Extract the [X, Y] coordinate from the center of the cell holding the provided text.  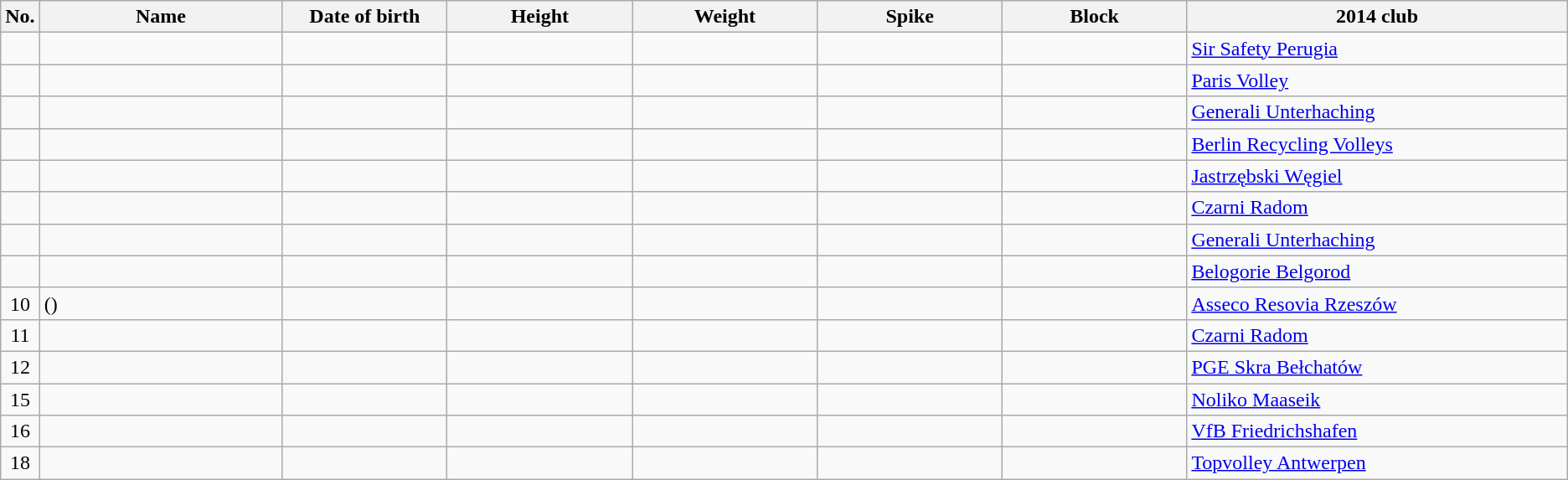
Date of birth [365, 17]
Sir Safety Perugia [1377, 49]
11 [20, 335]
16 [20, 431]
No. [20, 17]
Paris Volley [1377, 80]
Topvolley Antwerpen [1377, 463]
() [161, 303]
PGE Skra Bełchatów [1377, 367]
Asseco Resovia Rzeszów [1377, 303]
Spike [910, 17]
VfB Friedrichshafen [1377, 431]
Jastrzębski Węgiel [1377, 176]
Height [539, 17]
Weight [725, 17]
Name [161, 17]
Berlin Recycling Volleys [1377, 144]
10 [20, 303]
2014 club [1377, 17]
12 [20, 367]
15 [20, 400]
18 [20, 463]
Noliko Maaseik [1377, 400]
Block [1094, 17]
Belogorie Belgorod [1377, 271]
